Find where the given text appears and provide that cell's center as (x, y) coordinate. 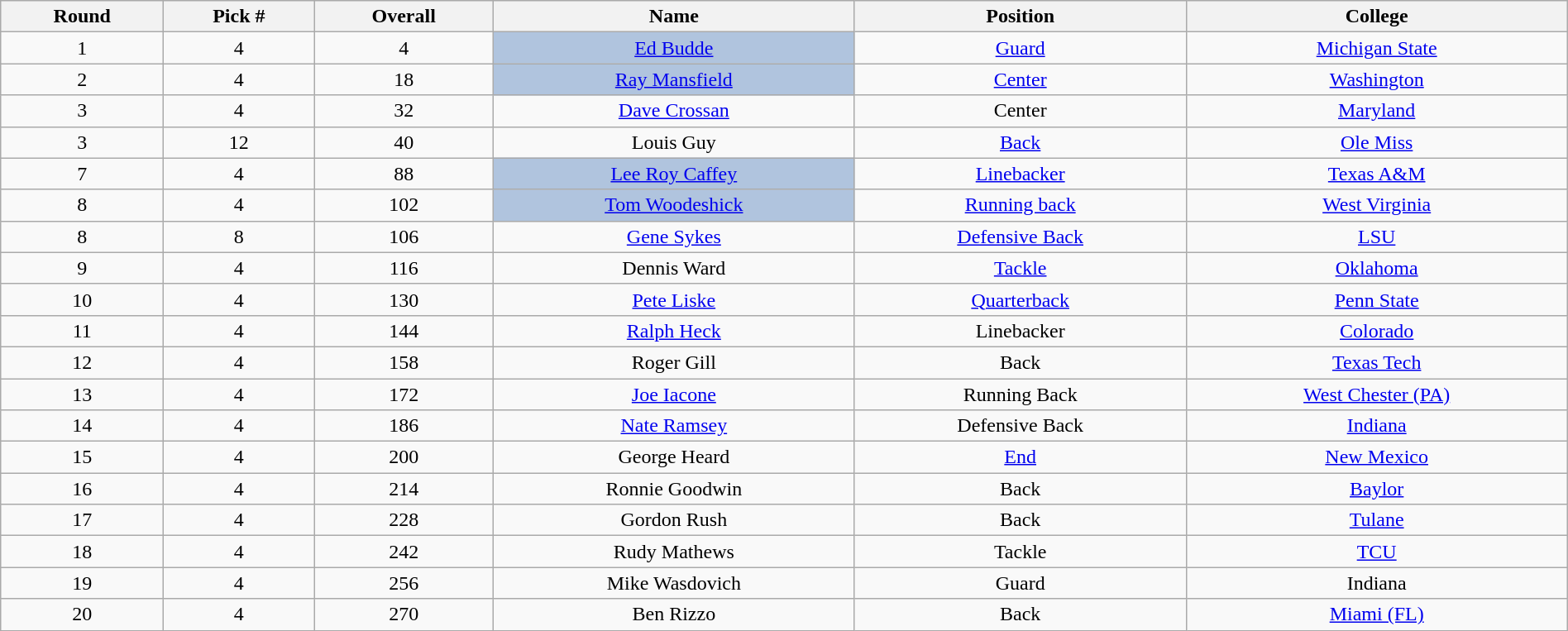
Michigan State (1376, 48)
Ed Budde (673, 48)
130 (404, 299)
College (1376, 17)
9 (83, 268)
16 (83, 489)
7 (83, 174)
Nate Ramsey (673, 426)
158 (404, 362)
Rudy Mathews (673, 552)
102 (404, 205)
LSU (1376, 237)
Louis Guy (673, 142)
2 (83, 79)
Overall (404, 17)
Lee Roy Caffey (673, 174)
Tom Woodeshick (673, 205)
Position (1021, 17)
200 (404, 457)
Pick # (239, 17)
Oklahoma (1376, 268)
214 (404, 489)
11 (83, 331)
106 (404, 237)
Dennis Ward (673, 268)
Baylor (1376, 489)
Miami (FL) (1376, 614)
270 (404, 614)
1 (83, 48)
88 (404, 174)
186 (404, 426)
32 (404, 111)
Dave Crossan (673, 111)
West Virginia (1376, 205)
20 (83, 614)
116 (404, 268)
17 (83, 520)
Ray Mansfield (673, 79)
Joe Iacone (673, 394)
Washington (1376, 79)
Gene Sykes (673, 237)
Ben Rizzo (673, 614)
10 (83, 299)
New Mexico (1376, 457)
Texas Tech (1376, 362)
TCU (1376, 552)
Pete Liske (673, 299)
Name (673, 17)
Texas A&M (1376, 174)
Round (83, 17)
228 (404, 520)
Ralph Heck (673, 331)
15 (83, 457)
West Chester (PA) (1376, 394)
George Heard (673, 457)
Tulane (1376, 520)
Ole Miss (1376, 142)
40 (404, 142)
Colorado (1376, 331)
14 (83, 426)
End (1021, 457)
256 (404, 583)
Quarterback (1021, 299)
Maryland (1376, 111)
13 (83, 394)
Mike Wasdovich (673, 583)
144 (404, 331)
242 (404, 552)
19 (83, 583)
Running back (1021, 205)
Roger Gill (673, 362)
Running Back (1021, 394)
172 (404, 394)
Ronnie Goodwin (673, 489)
Penn State (1376, 299)
Gordon Rush (673, 520)
